For the text-containing cell, return its midpoint in (X, Y) coordinate format. 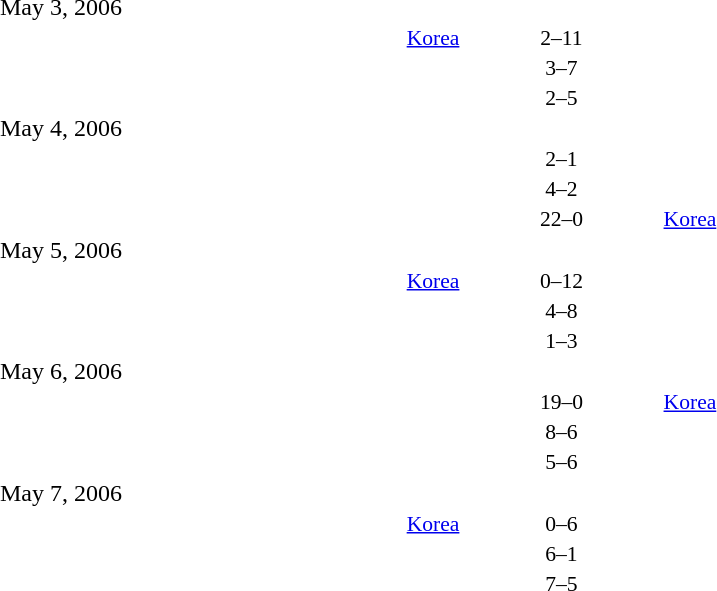
5–6 (561, 462)
2–1 (561, 159)
22–0 (561, 219)
19–0 (561, 402)
2–11 (561, 38)
8–6 (561, 432)
0–6 (561, 524)
4–2 (561, 189)
6–1 (561, 554)
1–3 (561, 340)
0–12 (561, 280)
3–7 (561, 68)
4–8 (561, 310)
2–5 (561, 98)
